Capture the cell that displays the provided text and extract its (x, y) central coordinate. 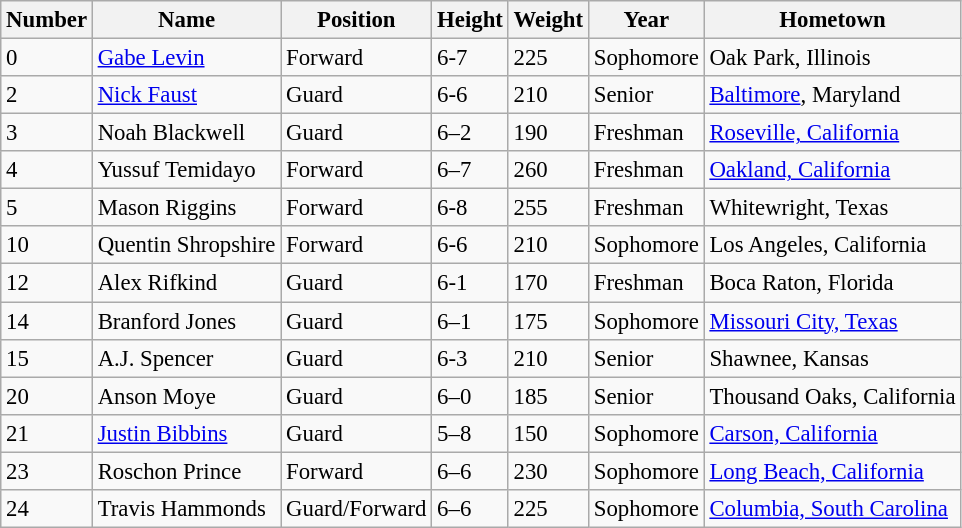
0 (47, 58)
Baltimore, Maryland (832, 95)
255 (548, 208)
Noah Blackwell (186, 133)
6–7 (470, 170)
Boca Raton, Florida (832, 283)
Long Beach, California (832, 471)
Missouri City, Texas (832, 321)
Nick Faust (186, 95)
15 (47, 358)
5–8 (470, 433)
Height (470, 20)
6-7 (470, 58)
Alex Rifkind (186, 283)
Position (356, 20)
Roschon Prince (186, 471)
Year (646, 20)
10 (47, 245)
Anson Moye (186, 396)
Oak Park, Illinois (832, 58)
Carson, California (832, 433)
Thousand Oaks, California (832, 396)
Whitewright, Texas (832, 208)
5 (47, 208)
Travis Hammonds (186, 509)
Yussuf Temidayo (186, 170)
Hometown (832, 20)
Guard/Forward (356, 509)
6–1 (470, 321)
Justin Bibbins (186, 433)
6-8 (470, 208)
3 (47, 133)
23 (47, 471)
21 (47, 433)
Number (47, 20)
Name (186, 20)
6–2 (470, 133)
150 (548, 433)
20 (47, 396)
Columbia, South Carolina (832, 509)
Oakland, California (832, 170)
Shawnee, Kansas (832, 358)
230 (548, 471)
260 (548, 170)
14 (47, 321)
2 (47, 95)
24 (47, 509)
185 (548, 396)
4 (47, 170)
Los Angeles, California (832, 245)
190 (548, 133)
6-3 (470, 358)
A.J. Spencer (186, 358)
Quentin Shropshire (186, 245)
Gabe Levin (186, 58)
Mason Riggins (186, 208)
175 (548, 321)
6–0 (470, 396)
170 (548, 283)
Weight (548, 20)
6-1 (470, 283)
12 (47, 283)
Roseville, California (832, 133)
Branford Jones (186, 321)
